Pinpoint the cell where the given text exists, returning its [X, Y] midpoint coordinate. 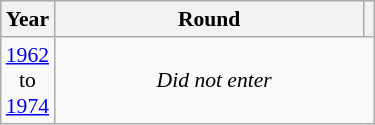
1962to1974 [28, 80]
Did not enter [214, 80]
Round [209, 19]
Year [28, 19]
